For the text-containing cell, return its midpoint in (X, Y) coordinate format. 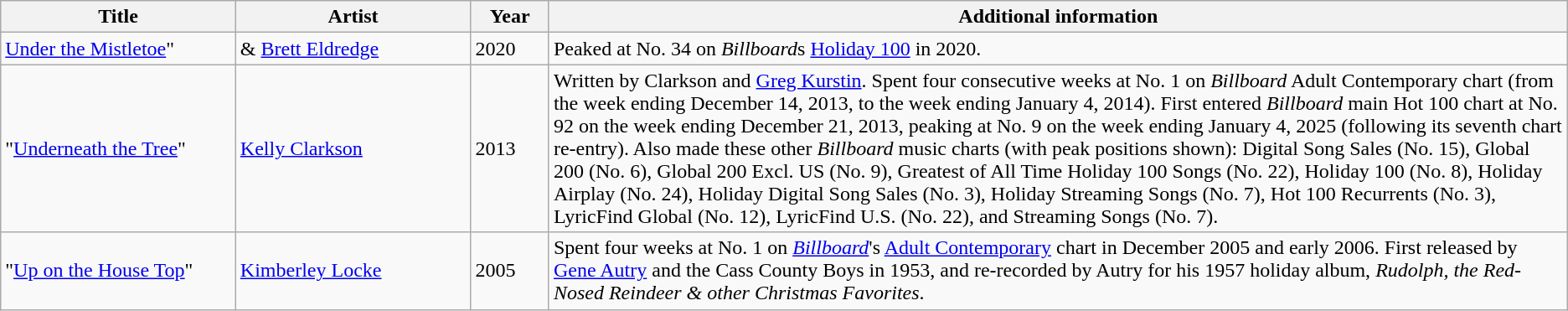
Title (119, 17)
2005 (510, 271)
Artist (353, 17)
Additional information (1058, 17)
Kimberley Locke (353, 271)
Year (510, 17)
Under the Mistletoe" (119, 49)
& Brett Eldredge (353, 49)
Kelly Clarkson (353, 148)
2020 (510, 49)
2013 (510, 148)
"Underneath the Tree" (119, 148)
"Up on the House Top" (119, 271)
Peaked at No. 34 on Billboards Holiday 100 in 2020. (1058, 49)
